For the text-containing cell, return its midpoint in [X, Y] coordinate format. 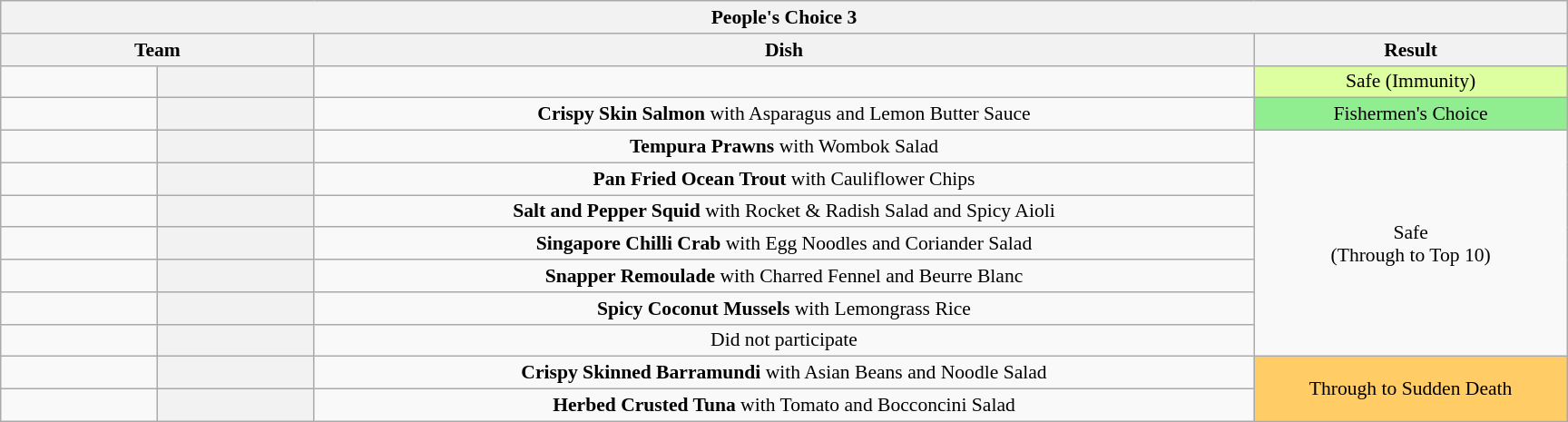
Salt and Pepper Squid with Rocket & Radish Salad and Spicy Aioli [784, 211]
Dish [784, 50]
Spicy Coconut Mussels with Lemongrass Rice [784, 309]
Crispy Skin Salmon with Asparagus and Lemon Butter Sauce [784, 114]
Herbed Crusted Tuna with Tomato and Bocconcini Salad [784, 406]
Singapore Chilli Crab with Egg Noodles and Coriander Salad [784, 244]
Fishermen's Choice [1410, 114]
Crispy Skinned Barramundi with Asian Beans and Noodle Salad [784, 373]
Result [1410, 50]
Safe(Through to Top 10) [1410, 243]
People's Choice 3 [784, 17]
Through to Sudden Death [1410, 388]
Snapper Remoulade with Charred Fennel and Beurre Blanc [784, 276]
Safe (Immunity) [1410, 82]
Did not participate [784, 340]
Pan Fried Ocean Trout with Cauliflower Chips [784, 179]
Tempura Prawns with Wombok Salad [784, 147]
Team [158, 50]
